Find where the given text appears and provide that cell's center as [x, y] coordinate. 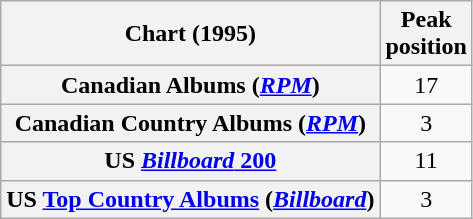
11 [426, 161]
Canadian Albums (RPM) [190, 85]
US Top Country Albums (Billboard) [190, 199]
Chart (1995) [190, 34]
US Billboard 200 [190, 161]
17 [426, 85]
Peak position [426, 34]
Canadian Country Albums (RPM) [190, 123]
